Pinpoint the cell where the given text exists, returning its [x, y] midpoint coordinate. 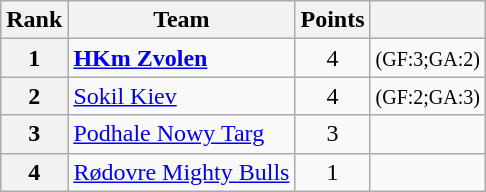
(GF:2;GA:3) [428, 96]
Rank [34, 20]
Rødovre Mighty Bulls [182, 172]
Podhale Nowy Targ [182, 134]
Team [182, 20]
(GF:3;GA:2) [428, 58]
HKm Zvolen [182, 58]
Sokil Kiev [182, 96]
2 [34, 96]
Points [332, 20]
